Capture the cell that displays the provided text and extract its (X, Y) central coordinate. 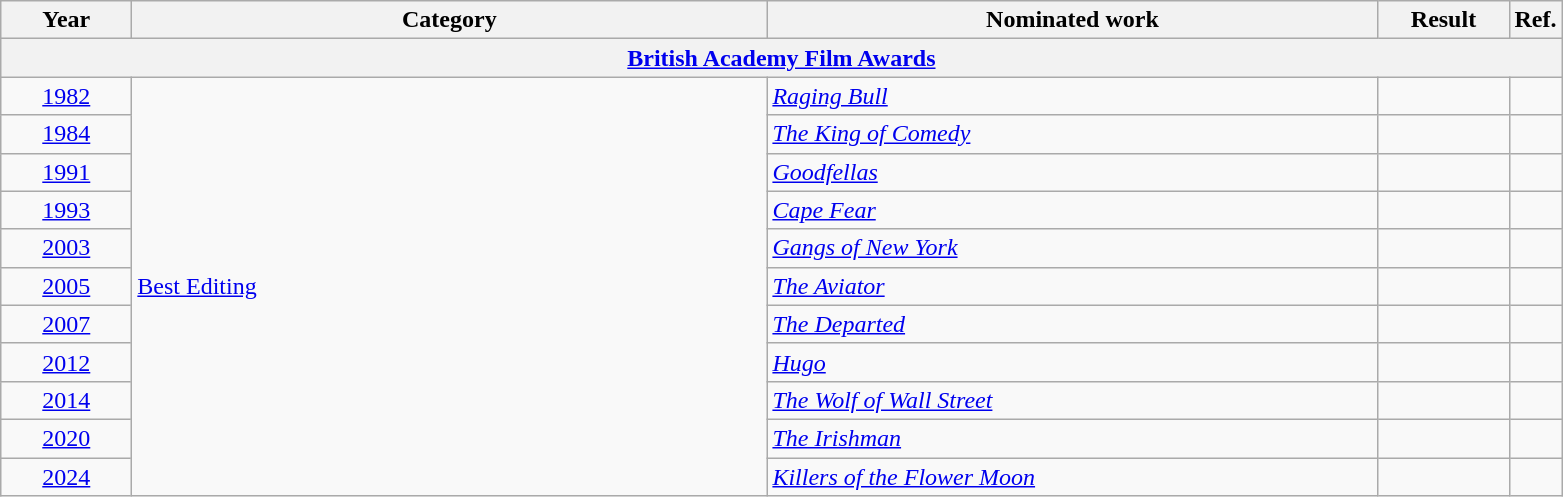
Gangs of New York (1072, 248)
Hugo (1072, 362)
1984 (66, 134)
The Wolf of Wall Street (1072, 400)
2005 (66, 286)
2003 (66, 248)
2012 (66, 362)
British Academy Film Awards (782, 58)
Cape Fear (1072, 210)
2024 (66, 477)
Result (1444, 20)
The Departed (1072, 324)
Nominated work (1072, 20)
Ref. (1536, 20)
The King of Comedy (1072, 134)
Goodfellas (1072, 172)
Raging Bull (1072, 96)
2014 (66, 400)
The Aviator (1072, 286)
1982 (66, 96)
2007 (66, 324)
2020 (66, 438)
1991 (66, 172)
Best Editing (450, 286)
The Irishman (1072, 438)
Year (66, 20)
1993 (66, 210)
Killers of the Flower Moon (1072, 477)
Category (450, 20)
